Find where the given text appears and provide that cell's center as [X, Y] coordinate. 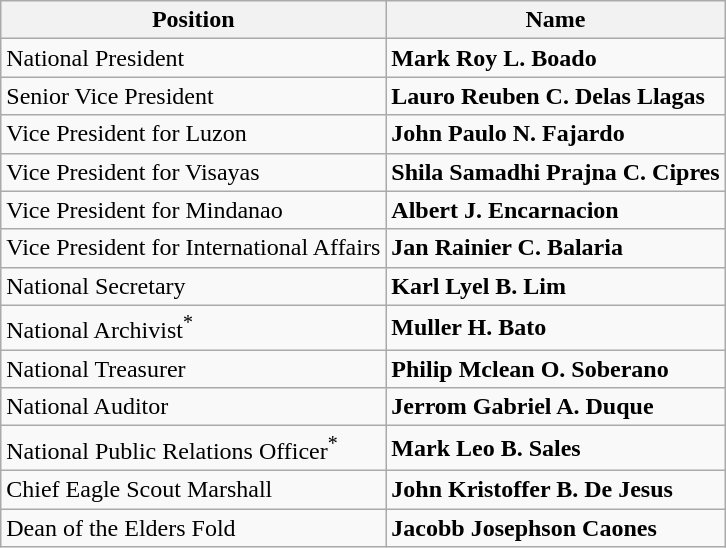
Chief Eagle Scout Marshall [194, 489]
Vice President for International Affairs [194, 248]
John Kristoffer B. De Jesus [556, 489]
National Treasurer [194, 369]
Jerrom Gabriel A. Duque [556, 407]
Shila Samadhi Prajna C. Cipres [556, 172]
Vice President for Luzon [194, 134]
Dean of the Elders Fold [194, 528]
Muller H. Bato [556, 328]
Senior Vice President [194, 96]
Jacobb Josephson Caones [556, 528]
National Auditor [194, 407]
Vice President for Visayas [194, 172]
Mark Roy L. Boado [556, 58]
Vice President for Mindanao [194, 210]
Position [194, 20]
Name [556, 20]
Jan Rainier C. Balaria [556, 248]
Lauro Reuben C. Delas Llagas [556, 96]
Philip Mclean O. Soberano [556, 369]
Albert J. Encarnacion [556, 210]
Karl Lyel B. Lim [556, 286]
National Secretary [194, 286]
John Paulo N. Fajardo [556, 134]
Mark Leo B. Sales [556, 448]
National President [194, 58]
National Archivist* [194, 328]
National Public Relations Officer* [194, 448]
